From the cell containing the given text, extract its center point as [X, Y] coordinate. 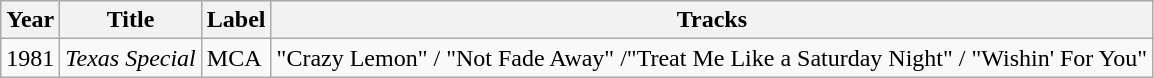
Year [30, 20]
1981 [30, 58]
Tracks [712, 20]
Title [130, 20]
Texas Special [130, 58]
MCA [236, 58]
"Crazy Lemon" / "Not Fade Away" /"Treat Me Like a Saturday Night" / "Wishin' For You" [712, 58]
Label [236, 20]
